Scan for the cell matching the given text and deliver its (X, Y) coordinate at center. 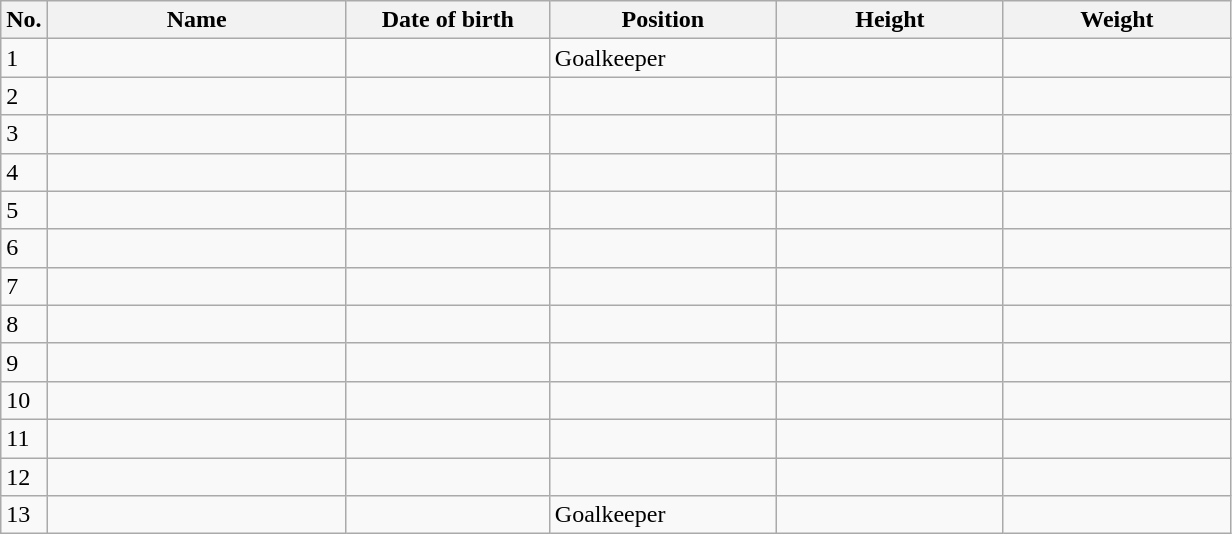
3 (24, 134)
2 (24, 96)
Position (662, 20)
5 (24, 210)
1 (24, 58)
No. (24, 20)
11 (24, 438)
9 (24, 362)
Date of birth (448, 20)
10 (24, 400)
13 (24, 515)
Weight (1116, 20)
6 (24, 248)
7 (24, 286)
4 (24, 172)
Name (196, 20)
8 (24, 324)
12 (24, 477)
Height (890, 20)
